From the cell containing the given text, extract its center point as (X, Y) coordinate. 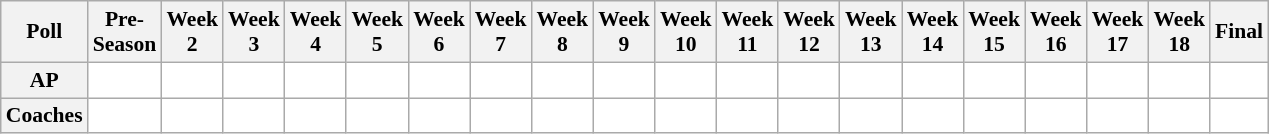
Coaches (44, 116)
AP (44, 80)
Week8 (562, 32)
Week16 (1056, 32)
Pre-Season (125, 32)
Week7 (501, 32)
Week11 (748, 32)
Poll (44, 32)
Week2 (192, 32)
Week5 (377, 32)
Week15 (994, 32)
Week6 (439, 32)
Week10 (686, 32)
Week17 (1118, 32)
Final (1239, 32)
Week4 (316, 32)
Week3 (254, 32)
Week14 (933, 32)
Week18 (1179, 32)
Week13 (871, 32)
Week12 (809, 32)
Week9 (624, 32)
